Identify which cell holds the provided text, then report its [X, Y] central coordinate. 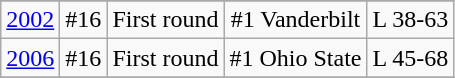
L 38-63 [410, 20]
2002 [30, 20]
L 45-68 [410, 58]
2006 [30, 58]
#1 Vanderbilt [296, 20]
#1 Ohio State [296, 58]
